Identify which cell holds the provided text, then report its [X, Y] central coordinate. 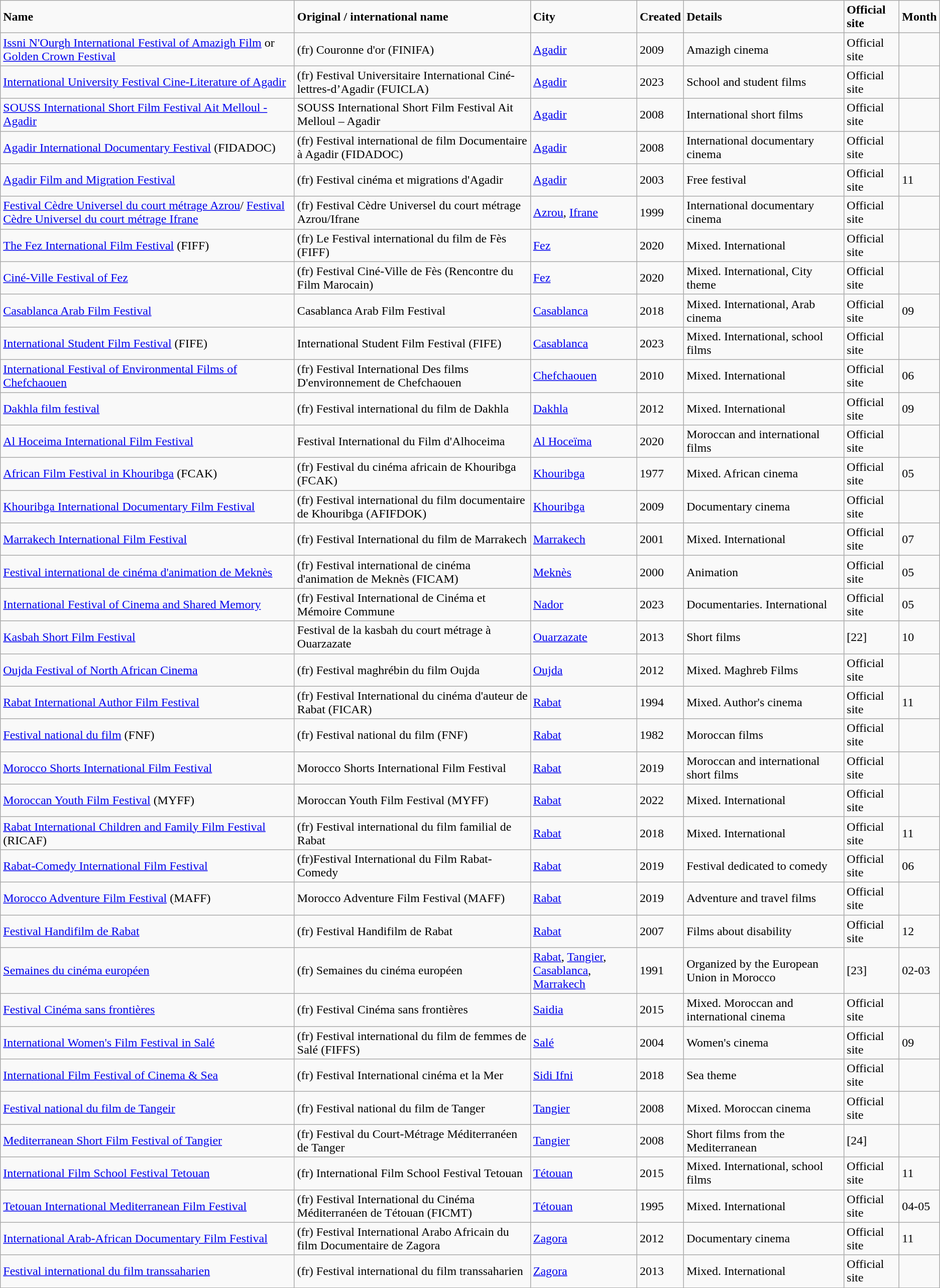
Festival national du film de Tangeir [148, 1108]
Festival dedicated to comedy [764, 865]
Free festival [764, 180]
Adventure and travel films [764, 898]
1999 [660, 213]
Chefchaouen [583, 375]
Semaines du cinéma européen [148, 971]
Dakhla [583, 409]
[22] [872, 637]
(fr) Festival national du film (FNF) [412, 735]
(fr) Festival Handifilm de Rabat [412, 931]
Name [148, 17]
International short films [764, 114]
School and student films [764, 82]
Festival Handifilm de Rabat [148, 931]
Kasbah Short Film Festival [148, 637]
02-03 [919, 971]
(fr) Festival international du film transsaharien [412, 1271]
(fr) Couronne d'or (FINIFA) [412, 49]
Mixed. African cinema [764, 474]
Rabat International Children and Family Film Festival (RICAF) [148, 833]
Azrou, Ifrane [583, 213]
Month [919, 17]
2010 [660, 375]
Mixed. Author's cinema [764, 703]
Festival international de cinéma d'animation de Meknès [148, 572]
International Film Festival of Cinema & Sea [148, 1075]
The Fez International Film Festival (FIFF) [148, 245]
(fr) Festival Ciné-Ville de Fès (Rencontre du Film Marocain) [412, 278]
[24] [872, 1140]
Original / international name [412, 17]
Oujda [583, 670]
10 [919, 637]
(fr) Festival Universitaire International Ciné-lettres-d’Agadir (FUICLA) [412, 82]
International Festival of Cinema and Shared Memory [148, 604]
Rabat, Tangier, Casablanca,Marrakech [583, 971]
(fr)Festival International du Film Rabat-Comedy [412, 865]
(fr) Festival international du film familial de Rabat [412, 833]
Details [764, 17]
Amazigh cinema [764, 49]
(fr) Festival international du film de Dakhla [412, 409]
2001 [660, 539]
International Festival of Environmental Films of Chefchaouen [148, 375]
Festival de la kasbah du court métrage à Ouarzazate [412, 637]
2022 [660, 800]
Rabat International Author Film Festival [148, 703]
Oujda Festival of North African Cinema [148, 670]
2000 [660, 572]
Documentaries. International [764, 604]
Festival Cèdre Universel du court métrage Azrou/ Festival Cèdre Universel du court métrage Ifrane [148, 213]
Al Hoceima International Film Festival [148, 442]
International Women's Film Festival in Salé [148, 1043]
2003 [660, 180]
Sidi Ifni [583, 1075]
Salé [583, 1043]
(fr) Le Festival international du film de Fès (FIFF) [412, 245]
12 [919, 931]
04-05 [919, 1206]
(fr) Festival International cinéma et la Mer [412, 1075]
(fr) Festival International Des films D'environnement de Chefchaouen [412, 375]
(fr) Festival Cinéma sans frontières [412, 1010]
(fr) Festival Cèdre Universel du court métrage Azrou/Ifrane [412, 213]
Ouarzazate [583, 637]
1994 [660, 703]
International University Festival Cine-Literature of Agadir [148, 82]
Short films from the Mediterranean [764, 1140]
City [583, 17]
1991 [660, 971]
(fr) Festival international du film de femmes de Salé (FIFFS) [412, 1043]
Festival international du film transsaharien [148, 1271]
(fr) Festival International du film de Marrakech [412, 539]
Mixed. Maghreb Films [764, 670]
(fr) Semaines du cinéma européen [412, 971]
Moroccan and international films [764, 442]
Marrakech [583, 539]
International Film School Festival Tetouan [148, 1174]
(fr) Festival International du Cinéma Méditerranéen de Tétouan (FICMT) [412, 1206]
(fr) Festival International de Cinéma et Mémoire Commune [412, 604]
Moroccan and international short films [764, 768]
Mixed. International, City theme [764, 278]
(fr) Festival International Arabo Africain du film Documentaire de Zagora [412, 1239]
Tetouan International Mediterranean Film Festival [148, 1206]
Short films [764, 637]
Khouribga International Documentary Film Festival [148, 507]
Moroccan films [764, 735]
07 [919, 539]
(fr) Festival international de cinéma d'animation de Meknès (FICAM) [412, 572]
2004 [660, 1043]
Sea theme [764, 1075]
Agadir International Documentary Festival (FIDADOC) [148, 148]
1977 [660, 474]
(fr) Festival International du cinéma d'auteur de Rabat (FICAR) [412, 703]
Al Hoceïma [583, 442]
(fr) Festival international du film documentaire de Khouribga (AFIFDOK) [412, 507]
[23] [872, 971]
1995 [660, 1206]
(fr) Festival du Court-Métrage Méditerranéen de Tanger [412, 1140]
Meknès [583, 572]
Saidia [583, 1010]
Mixed. International, Arab cinema [764, 310]
(fr) Festival du cinéma africain de Khouribga (FCAK) [412, 474]
International Arab-African Documentary Film Festival [148, 1239]
Organized by the European Union in Morocco [764, 971]
Issni N'Ourgh International Festival of Amazigh Film or Golden Crown Festival [148, 49]
Festival Cinéma sans frontières [148, 1010]
Women's cinema [764, 1043]
Nador [583, 604]
Created [660, 17]
SOUSS International Short Film Festival Ait Melloul – Agadir [412, 114]
Mediterranean Short Film Festival of Tangier [148, 1140]
Mixed. Moroccan and international cinema [764, 1010]
Agadir Film and Migration Festival [148, 180]
Ciné-Ville Festival of Fez [148, 278]
(fr) Festival maghrébin du film Oujda [412, 670]
(fr) Festival cinéma et migrations d'Agadir [412, 180]
Festival International du Film d'Alhoceima [412, 442]
Mixed. Moroccan cinema [764, 1108]
African Film Festival in Khouribga (FCAK) [148, 474]
Dakhla film festival [148, 409]
(fr) International Film School Festival Tetouan [412, 1174]
Animation [764, 572]
Films about disability [764, 931]
Rabat-Comedy International Film Festival [148, 865]
Marrakech International Film Festival [148, 539]
Festival national du film (FNF) [148, 735]
2007 [660, 931]
SOUSS International Short Film Festival Ait Melloul - Agadir [148, 114]
(fr) Festival national du film de Tanger [412, 1108]
(fr) Festival international de film Documentaire à Agadir (FIDADOC) [412, 148]
1982 [660, 735]
